Output the [x, y] coordinate of the center of the cell containing the given text.  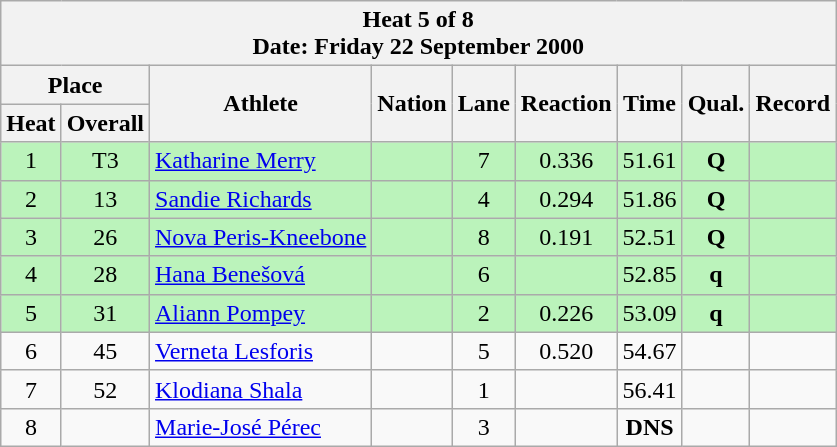
26 [105, 237]
13 [105, 199]
Time [650, 104]
0.520 [566, 351]
Nova Peris-Kneebone [261, 237]
53.09 [650, 313]
56.41 [650, 389]
Marie-José Pérec [261, 427]
51.61 [650, 161]
Athlete [261, 104]
Nation [412, 104]
T3 [105, 161]
Heat 5 of 8 Date: Friday 22 September 2000 [418, 34]
Sandie Richards [261, 199]
Record [793, 104]
0.226 [566, 313]
Overall [105, 123]
Place [76, 85]
51.86 [650, 199]
0.294 [566, 199]
Reaction [566, 104]
Aliann Pompey [261, 313]
0.336 [566, 161]
Katharine Merry [261, 161]
Qual. [716, 104]
45 [105, 351]
0.191 [566, 237]
Hana Benešová [261, 275]
28 [105, 275]
52.51 [650, 237]
Verneta Lesforis [261, 351]
Klodiana Shala [261, 389]
Heat [31, 123]
54.67 [650, 351]
31 [105, 313]
52.85 [650, 275]
52 [105, 389]
Lane [484, 104]
DNS [650, 427]
